Search for the cell housing the specified text and yield its [x, y] center coordinate. 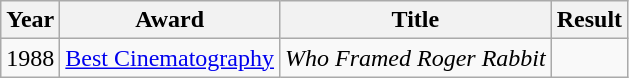
Title [416, 20]
1988 [30, 58]
Who Framed Roger Rabbit [416, 58]
Year [30, 20]
Best Cinematography [170, 58]
Result [589, 20]
Award [170, 20]
